Provide the [x, y] coordinate of the cell's center where the given text is located.  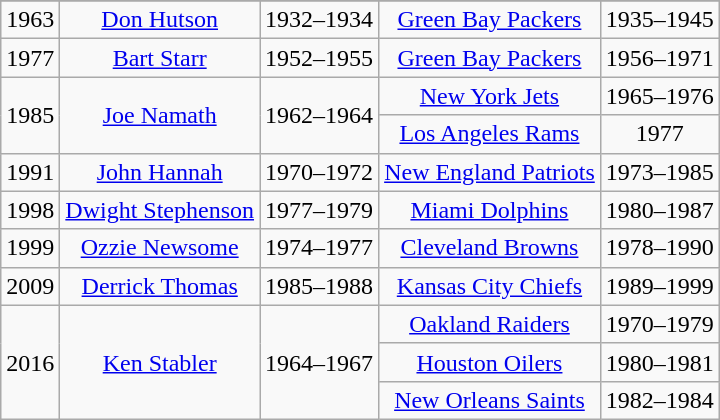
Cleveland Browns [490, 248]
1980–1987 [660, 210]
1980–1981 [660, 362]
Ken Stabler [160, 362]
1982–1984 [660, 400]
1999 [30, 248]
New England Patriots [490, 172]
New York Jets [490, 96]
1973–1985 [660, 172]
Derrick Thomas [160, 286]
Dwight Stephenson [160, 210]
Joe Namath [160, 115]
1956–1971 [660, 58]
1991 [30, 172]
New Orleans Saints [490, 400]
Bart Starr [160, 58]
1963 [30, 20]
1965–1976 [660, 96]
1985–1988 [320, 286]
1932–1934 [320, 20]
Don Hutson [160, 20]
2016 [30, 362]
1952–1955 [320, 58]
1974–1977 [320, 248]
1970–1979 [660, 324]
1998 [30, 210]
1985 [30, 115]
Ozzie Newsome [160, 248]
2009 [30, 286]
Houston Oilers [490, 362]
Kansas City Chiefs [490, 286]
1970–1972 [320, 172]
Los Angeles Rams [490, 134]
Oakland Raiders [490, 324]
1935–1945 [660, 20]
1978–1990 [660, 248]
1964–1967 [320, 362]
1989–1999 [660, 286]
1962–1964 [320, 115]
Miami Dolphins [490, 210]
1977–1979 [320, 210]
John Hannah [160, 172]
